Return [X, Y] of the center of cell containing provided text 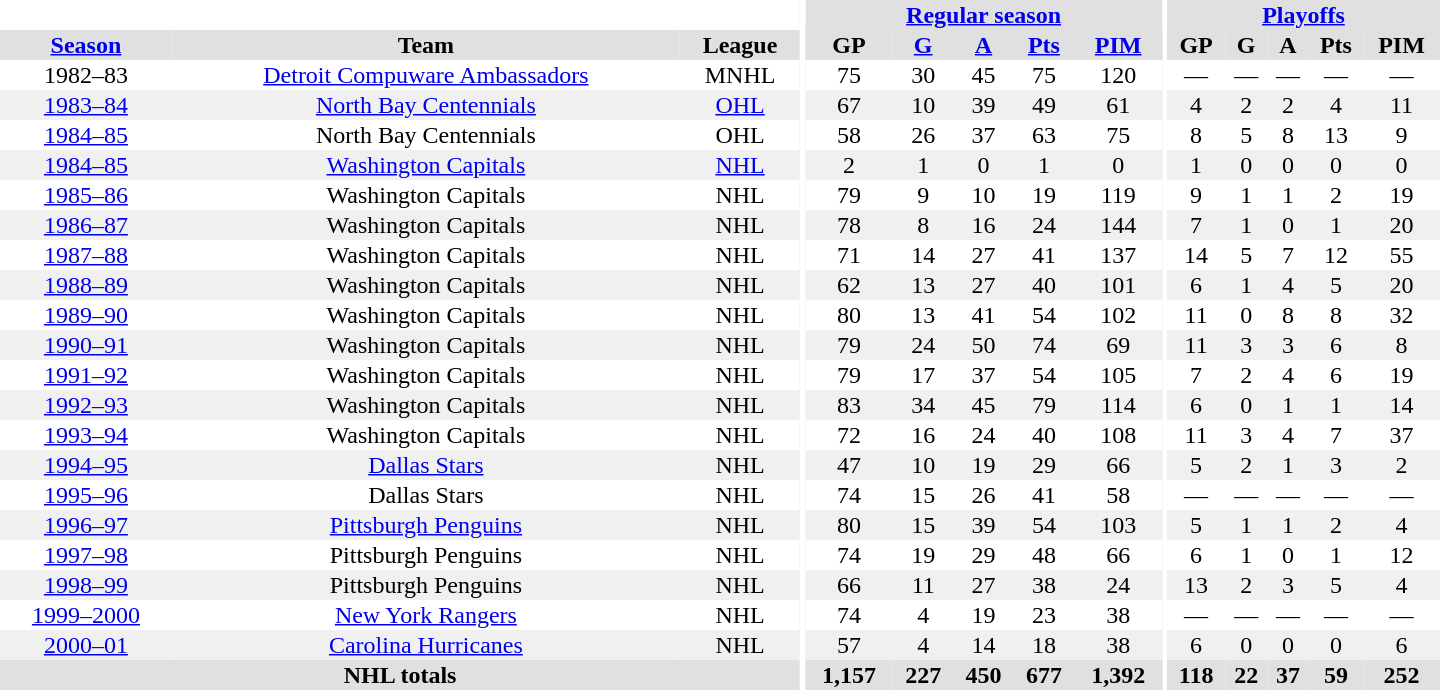
1991–92 [86, 375]
55 [1402, 255]
1989–90 [86, 315]
48 [1044, 555]
32 [1402, 315]
New York Rangers [426, 615]
59 [1336, 675]
105 [1118, 375]
2000–01 [86, 645]
1997–98 [86, 555]
120 [1118, 75]
50 [983, 345]
1,392 [1118, 675]
34 [923, 405]
83 [849, 405]
Carolina Hurricanes [426, 645]
MNHL [740, 75]
League [740, 45]
450 [983, 675]
1983–84 [86, 105]
1982–83 [86, 75]
101 [1118, 285]
Season [86, 45]
62 [849, 285]
71 [849, 255]
1987–88 [86, 255]
1986–87 [86, 225]
18 [1044, 645]
Team [426, 45]
1988–89 [86, 285]
17 [923, 375]
1993–94 [86, 435]
227 [923, 675]
72 [849, 435]
102 [1118, 315]
Regular season [984, 15]
1,157 [849, 675]
22 [1246, 675]
Playoffs [1304, 15]
1985–86 [86, 195]
69 [1118, 345]
1998–99 [86, 585]
1995–96 [86, 495]
119 [1118, 195]
NHL totals [400, 675]
1994–95 [86, 465]
103 [1118, 525]
144 [1118, 225]
57 [849, 645]
1990–91 [86, 345]
252 [1402, 675]
Detroit Compuware Ambassadors [426, 75]
114 [1118, 405]
677 [1044, 675]
67 [849, 105]
61 [1118, 105]
63 [1044, 135]
118 [1196, 675]
1996–97 [86, 525]
108 [1118, 435]
23 [1044, 615]
49 [1044, 105]
1992–93 [86, 405]
30 [923, 75]
78 [849, 225]
47 [849, 465]
1999–2000 [86, 615]
137 [1118, 255]
